For the text-containing cell, return its midpoint in [X, Y] coordinate format. 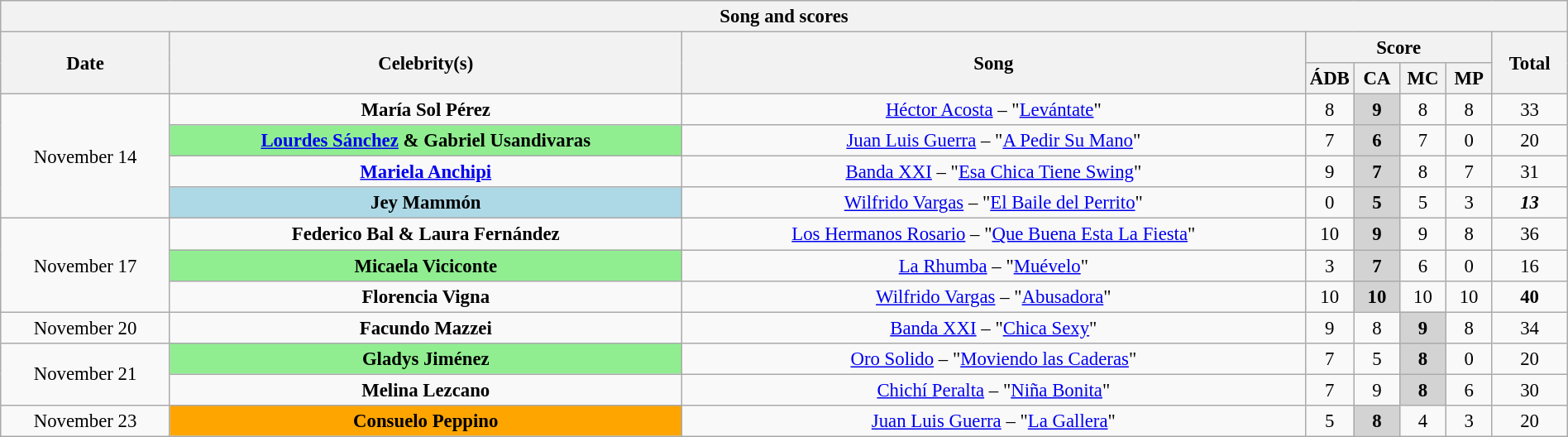
Juan Luis Guerra – "La Gallera" [993, 421]
November 23 [86, 421]
Los Hermanos Rosario – "Que Buena Esta La Fiesta" [993, 234]
Jey Mammón [425, 203]
Song and scores [784, 17]
Celebrity(s) [425, 63]
Gladys Jiménez [425, 358]
Melina Lezcano [425, 390]
13 [1530, 203]
Total [1530, 63]
María Sol Pérez [425, 110]
Mariela Anchipi [425, 172]
Chichí Peralta – "Niña Bonita" [993, 390]
16 [1530, 266]
40 [1530, 296]
November 17 [86, 265]
Florencia Vigna [425, 296]
Héctor Acosta – "Levántate" [993, 110]
31 [1530, 172]
Date [86, 63]
Facundo Mazzei [425, 328]
November 21 [86, 374]
Oro Solido – "Moviendo las Caderas" [993, 358]
La Rhumba – "Muévelo" [993, 266]
36 [1530, 234]
Consuelo Peppino [425, 421]
Wilfrido Vargas – "Abusadora" [993, 296]
MP [1469, 79]
Juan Luis Guerra – "A Pedir Su Mano" [993, 141]
30 [1530, 390]
Lourdes Sánchez & Gabriel Usandivaras [425, 141]
Wilfrido Vargas – "El Baile del Perrito" [993, 203]
November 14 [86, 156]
33 [1530, 110]
Song [993, 63]
Banda XXI – "Chica Sexy" [993, 328]
34 [1530, 328]
4 [1423, 421]
MC [1423, 79]
Micaela Viciconte [425, 266]
November 20 [86, 328]
Score [1398, 48]
CA [1377, 79]
Federico Bal & Laura Fernández [425, 234]
Banda XXI – "Esa Chica Tiene Swing" [993, 172]
ÁDB [1330, 79]
